Provide the [x, y] coordinate of the cell's center where the given text is located.  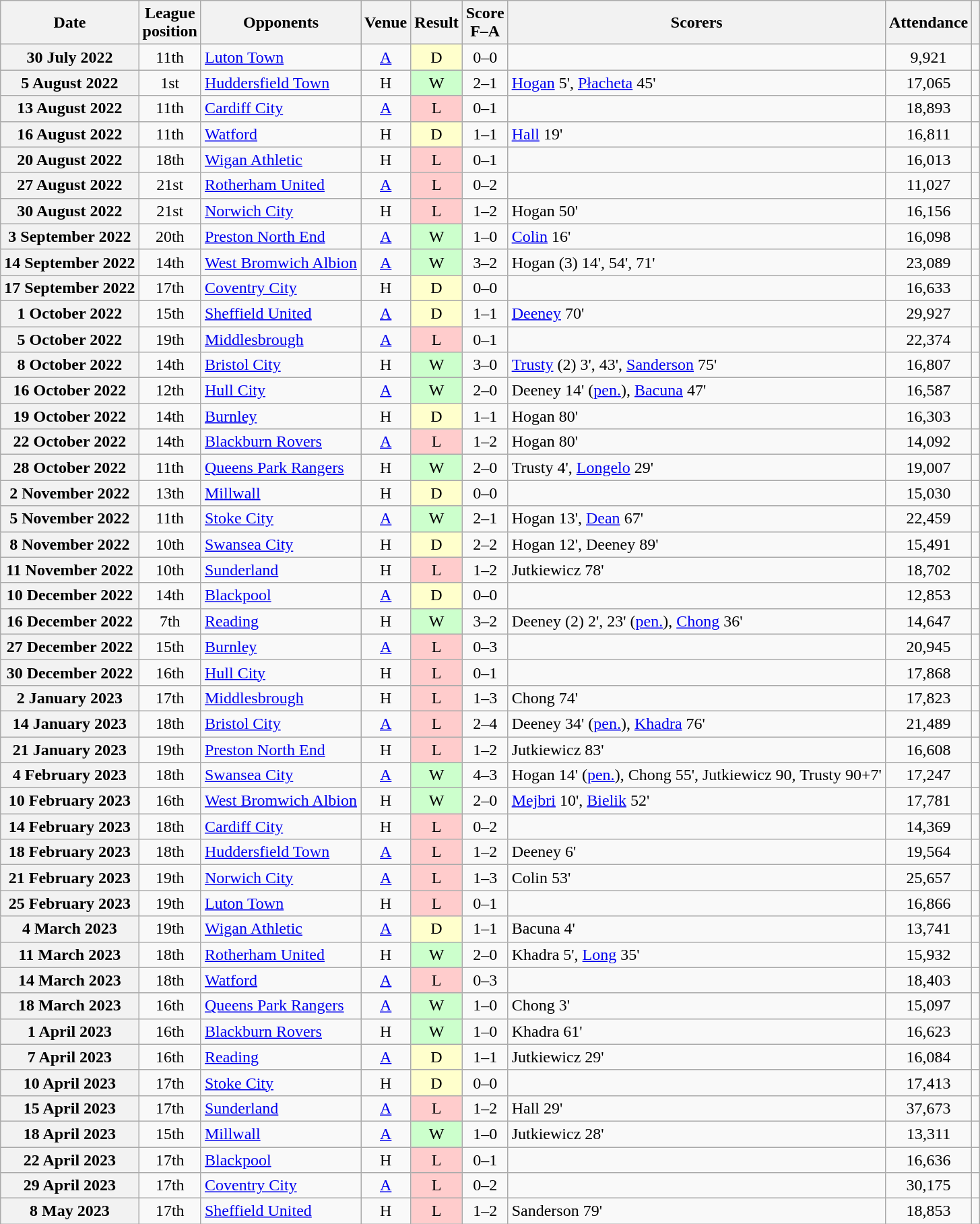
29,927 [928, 313]
19 October 2022 [70, 416]
Hogan 12', Deeney 89' [696, 544]
20th [170, 236]
16,587 [928, 391]
27 December 2022 [70, 647]
Trusty 4', Longelo 29' [696, 468]
37,673 [928, 1108]
Sanderson 79' [696, 1211]
30 August 2022 [70, 211]
Khadra 61' [696, 1031]
15,491 [928, 544]
5 November 2022 [70, 519]
Opponents [280, 23]
Deeney 6' [696, 852]
18,702 [928, 570]
29 April 2023 [70, 1186]
15,932 [928, 955]
17,413 [928, 1083]
Bacuna 4' [696, 929]
18 April 2023 [70, 1134]
16,811 [928, 134]
20 August 2022 [70, 160]
28 October 2022 [70, 468]
Scorers [696, 23]
30 December 2022 [70, 672]
Hall 19' [696, 134]
13 August 2022 [70, 108]
11 March 2023 [70, 955]
16,636 [928, 1159]
11,027 [928, 185]
13th [170, 493]
9,921 [928, 57]
8 November 2022 [70, 544]
22,374 [928, 339]
16,303 [928, 416]
25 February 2023 [70, 903]
17,247 [928, 775]
19,007 [928, 468]
Date [70, 23]
16 August 2022 [70, 134]
14 February 2023 [70, 827]
16,807 [928, 365]
10 April 2023 [70, 1083]
Colin 16' [696, 236]
15,097 [928, 1006]
23,089 [928, 262]
7th [170, 621]
14,647 [928, 621]
22 October 2022 [70, 442]
Attendance [928, 23]
19,564 [928, 852]
5 August 2022 [70, 83]
4 February 2023 [70, 775]
14,092 [928, 442]
2–2 [485, 544]
22 April 2023 [70, 1159]
Leagueposition [170, 23]
15,030 [928, 493]
18,403 [928, 980]
Jutkiewicz 78' [696, 570]
8 October 2022 [70, 365]
14 March 2023 [70, 980]
8 May 2023 [70, 1211]
1 October 2022 [70, 313]
Jutkiewicz 83' [696, 750]
Venue [386, 23]
16,608 [928, 750]
17,823 [928, 698]
17 September 2022 [70, 288]
16 December 2022 [70, 621]
Hall 29' [696, 1108]
12,853 [928, 595]
16 October 2022 [70, 391]
20,945 [928, 647]
17,065 [928, 83]
Hogan 13', Dean 67' [696, 519]
16,084 [928, 1057]
Jutkiewicz 28' [696, 1134]
ScoreF–A [485, 23]
2 January 2023 [70, 698]
16,633 [928, 288]
Result [436, 23]
21 January 2023 [70, 750]
21,489 [928, 723]
25,657 [928, 878]
11 November 2022 [70, 570]
Mejbri 10', Bielik 52' [696, 801]
10 December 2022 [70, 595]
16,156 [928, 211]
14 January 2023 [70, 723]
5 October 2022 [70, 339]
Deeney 34' (pen.), Khadra 76' [696, 723]
2–4 [485, 723]
3 September 2022 [70, 236]
22,459 [928, 519]
Hogan 50' [696, 211]
30 July 2022 [70, 57]
Colin 53' [696, 878]
15 April 2023 [70, 1108]
14 September 2022 [70, 262]
Jutkiewicz 29' [696, 1057]
17,868 [928, 672]
16,866 [928, 903]
17,781 [928, 801]
Chong 74' [696, 698]
18,853 [928, 1211]
1 April 2023 [70, 1031]
7 April 2023 [70, 1057]
Deeney 14' (pen.), Bacuna 47' [696, 391]
16,098 [928, 236]
4 March 2023 [70, 929]
13,741 [928, 929]
18,893 [928, 108]
Khadra 5', Long 35' [696, 955]
Hogan 5', Płacheta 45' [696, 83]
18 February 2023 [70, 852]
3–0 [485, 365]
16,623 [928, 1031]
10 February 2023 [70, 801]
4–3 [485, 775]
2 November 2022 [70, 493]
30,175 [928, 1186]
Hogan (3) 14', 54', 71' [696, 262]
16,013 [928, 160]
13,311 [928, 1134]
18 March 2023 [70, 1006]
1st [170, 83]
27 August 2022 [70, 185]
Hogan 14' (pen.), Chong 55', Jutkiewicz 90, Trusty 90+7' [696, 775]
Deeney (2) 2', 23' (pen.), Chong 36' [696, 621]
21 February 2023 [70, 878]
Chong 3' [696, 1006]
14,369 [928, 827]
12th [170, 391]
Trusty (2) 3', 43', Sanderson 75' [696, 365]
Deeney 70' [696, 313]
